Search for the cell housing the specified text and yield its [x, y] center coordinate. 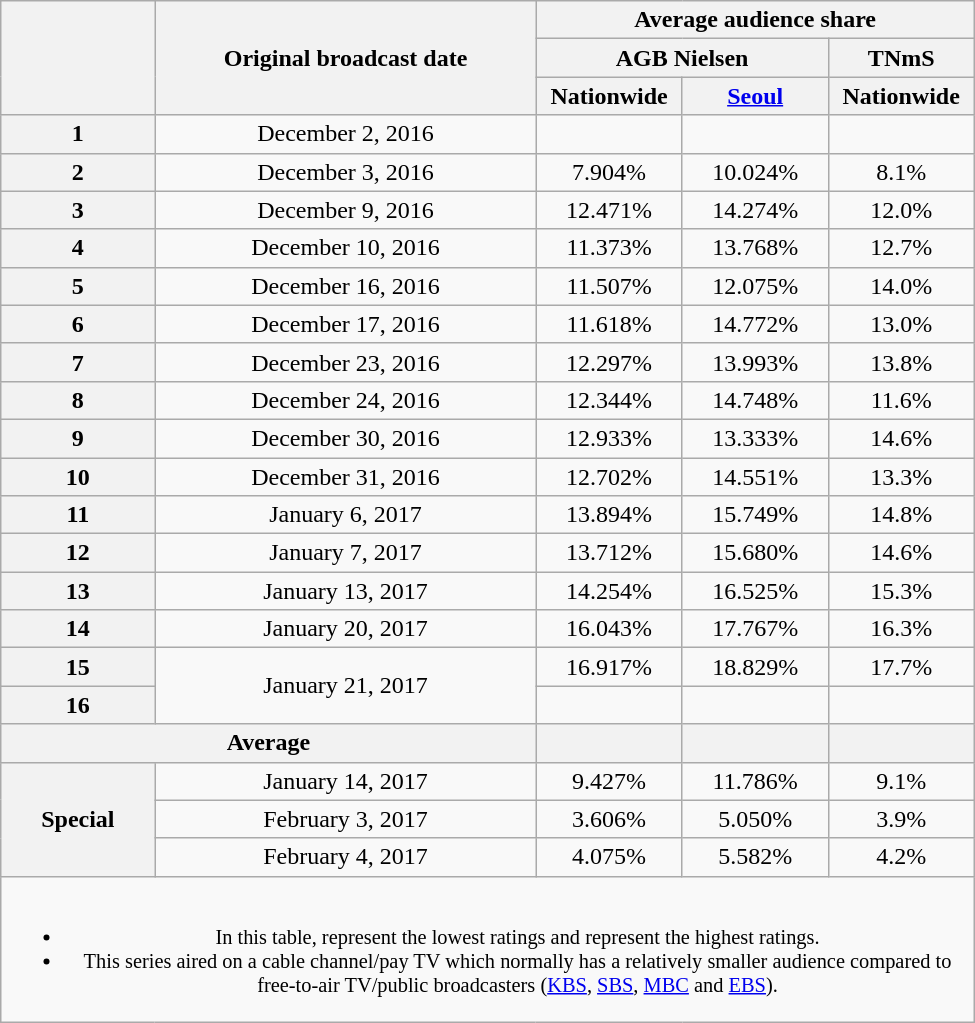
18.829% [755, 667]
5.582% [755, 857]
11.786% [755, 781]
9.427% [609, 781]
16 [78, 705]
December 31, 2016 [346, 477]
14 [78, 629]
January 14, 2017 [346, 781]
5 [78, 286]
January 13, 2017 [346, 591]
13.0% [901, 324]
17.767% [755, 629]
Original broadcast date [346, 58]
December 23, 2016 [346, 362]
TNmS [901, 58]
11 [78, 515]
7 [78, 362]
December 16, 2016 [346, 286]
13.333% [755, 438]
10 [78, 477]
12.702% [609, 477]
January 20, 2017 [346, 629]
16.917% [609, 667]
4.075% [609, 857]
5.050% [755, 819]
13.3% [901, 477]
13 [78, 591]
December 30, 2016 [346, 438]
9.1% [901, 781]
15.680% [755, 553]
Average audience share [755, 20]
13.712% [609, 553]
9 [78, 438]
February 4, 2017 [346, 857]
December 2, 2016 [346, 134]
3.606% [609, 819]
January 6, 2017 [346, 515]
14.254% [609, 591]
12.344% [609, 400]
12.075% [755, 286]
11.618% [609, 324]
December 9, 2016 [346, 210]
14.274% [755, 210]
4.2% [901, 857]
10.024% [755, 172]
13.8% [901, 362]
16.3% [901, 629]
December 24, 2016 [346, 400]
Average [268, 743]
January 7, 2017 [346, 553]
AGB Nielsen [682, 58]
13.894% [609, 515]
1 [78, 134]
14.772% [755, 324]
15.749% [755, 515]
14.551% [755, 477]
12.297% [609, 362]
16.525% [755, 591]
11.373% [609, 248]
17.7% [901, 667]
12.0% [901, 210]
12 [78, 553]
11.507% [609, 286]
7.904% [609, 172]
December 17, 2016 [346, 324]
11.6% [901, 400]
14.8% [901, 515]
Seoul [755, 96]
13.993% [755, 362]
3 [78, 210]
12.933% [609, 438]
13.768% [755, 248]
15.3% [901, 591]
12.7% [901, 248]
December 10, 2016 [346, 248]
12.471% [609, 210]
15 [78, 667]
3.9% [901, 819]
16.043% [609, 629]
2 [78, 172]
4 [78, 248]
December 3, 2016 [346, 172]
8 [78, 400]
January 21, 2017 [346, 686]
14.0% [901, 286]
February 3, 2017 [346, 819]
Special [78, 819]
6 [78, 324]
14.748% [755, 400]
8.1% [901, 172]
